Capture the cell that displays the provided text and extract its (x, y) central coordinate. 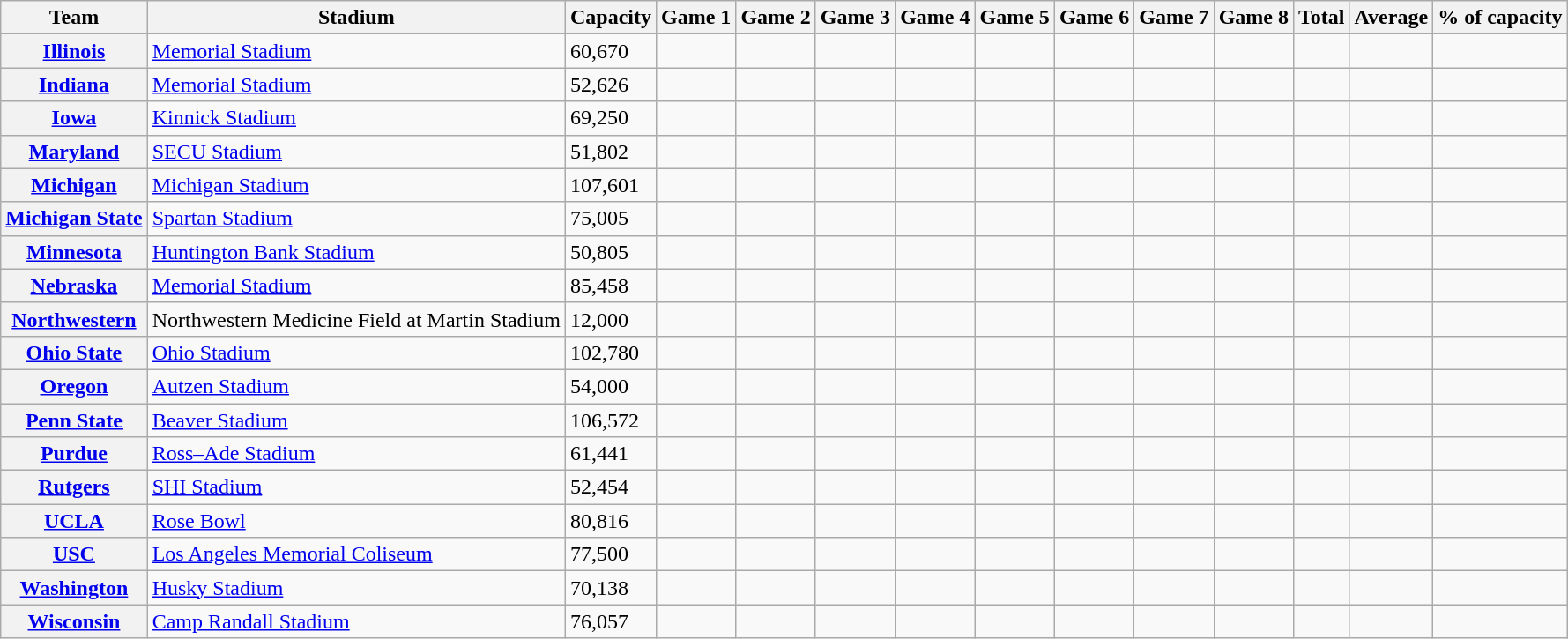
Total (1321, 18)
SHI Stadium (356, 487)
Michigan (74, 185)
76,057 (610, 621)
Oregon (74, 386)
Game 4 (935, 18)
Game 6 (1094, 18)
Camp Randall Stadium (356, 621)
Ohio State (74, 353)
Autzen Stadium (356, 386)
Ross–Ade Stadium (356, 454)
Indiana (74, 85)
69,250 (610, 118)
85,458 (610, 286)
61,441 (610, 454)
Ohio Stadium (356, 353)
50,805 (610, 252)
Capacity (610, 18)
% of capacity (1500, 18)
52,454 (610, 487)
Average (1391, 18)
Maryland (74, 152)
12,000 (610, 319)
Spartan Stadium (356, 219)
Team (74, 18)
80,816 (610, 521)
Michigan Stadium (356, 185)
Game 1 (695, 18)
Wisconsin (74, 621)
Purdue (74, 454)
Game 2 (776, 18)
52,626 (610, 85)
106,572 (610, 420)
Los Angeles Memorial Coliseum (356, 554)
Huntington Bank Stadium (356, 252)
54,000 (610, 386)
Northwestern Medicine Field at Martin Stadium (356, 319)
Game 3 (855, 18)
USC (74, 554)
Minnesota (74, 252)
Beaver Stadium (356, 420)
Game 8 (1253, 18)
Rose Bowl (356, 521)
Nebraska (74, 286)
Northwestern (74, 319)
Iowa (74, 118)
Husky Stadium (356, 588)
Game 5 (1014, 18)
Rutgers (74, 487)
Stadium (356, 18)
Penn State (74, 420)
Illinois (74, 51)
Kinnick Stadium (356, 118)
70,138 (610, 588)
102,780 (610, 353)
SECU Stadium (356, 152)
51,802 (610, 152)
Game 7 (1174, 18)
107,601 (610, 185)
Washington (74, 588)
UCLA (74, 521)
Michigan State (74, 219)
75,005 (610, 219)
77,500 (610, 554)
60,670 (610, 51)
